Output the (x, y) coordinate of the center of the cell containing the given text.  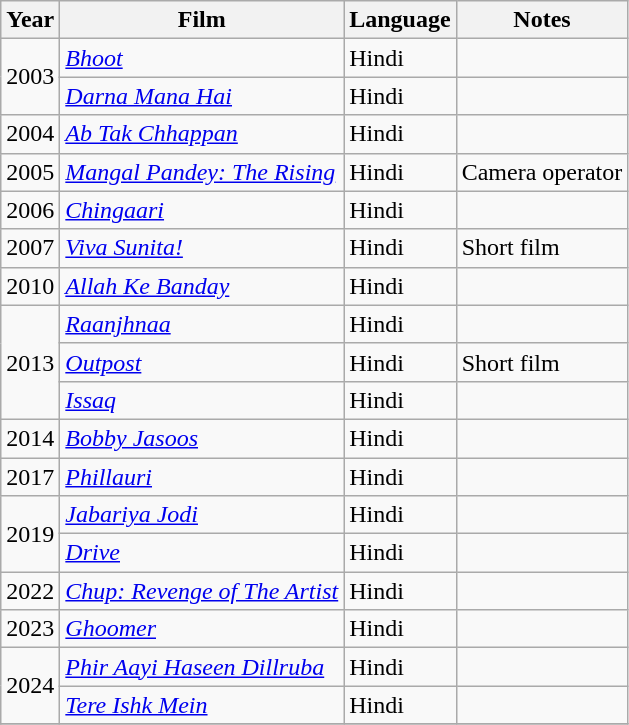
Tere Ishk Mein (202, 705)
Language (400, 20)
2017 (30, 477)
2023 (30, 629)
Ghoomer (202, 629)
Darna Mana Hai (202, 96)
Bobby Jasoos (202, 438)
Ab Tak Chhappan (202, 134)
Year (30, 20)
Outpost (202, 362)
2019 (30, 534)
Drive (202, 553)
2005 (30, 172)
Bhoot (202, 58)
Jabariya Jodi (202, 515)
2006 (30, 210)
Phillauri (202, 477)
Chingaari (202, 210)
Allah Ke Banday (202, 286)
2024 (30, 686)
Issaq (202, 400)
2003 (30, 77)
Chup: Revenge of The Artist (202, 591)
Notes (542, 20)
Raanjhnaa (202, 324)
2013 (30, 362)
Mangal Pandey: The Rising (202, 172)
2022 (30, 591)
Camera operator (542, 172)
Viva Sunita! (202, 248)
Phir Aayi Haseen Dillruba (202, 667)
2004 (30, 134)
2007 (30, 248)
Film (202, 20)
2014 (30, 438)
2010 (30, 286)
